Find where the given text appears and provide that cell's center as (x, y) coordinate. 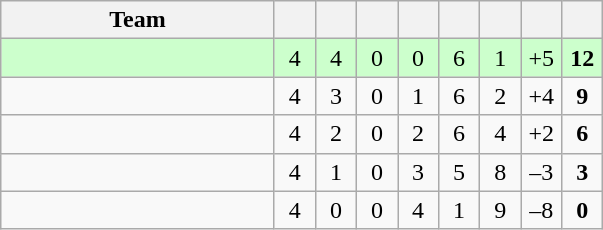
–3 (542, 172)
+4 (542, 96)
+5 (542, 58)
5 (460, 172)
+2 (542, 134)
Team (138, 20)
–8 (542, 210)
12 (582, 58)
8 (500, 172)
